Scan for the cell matching the given text and deliver its [X, Y] coordinate at center. 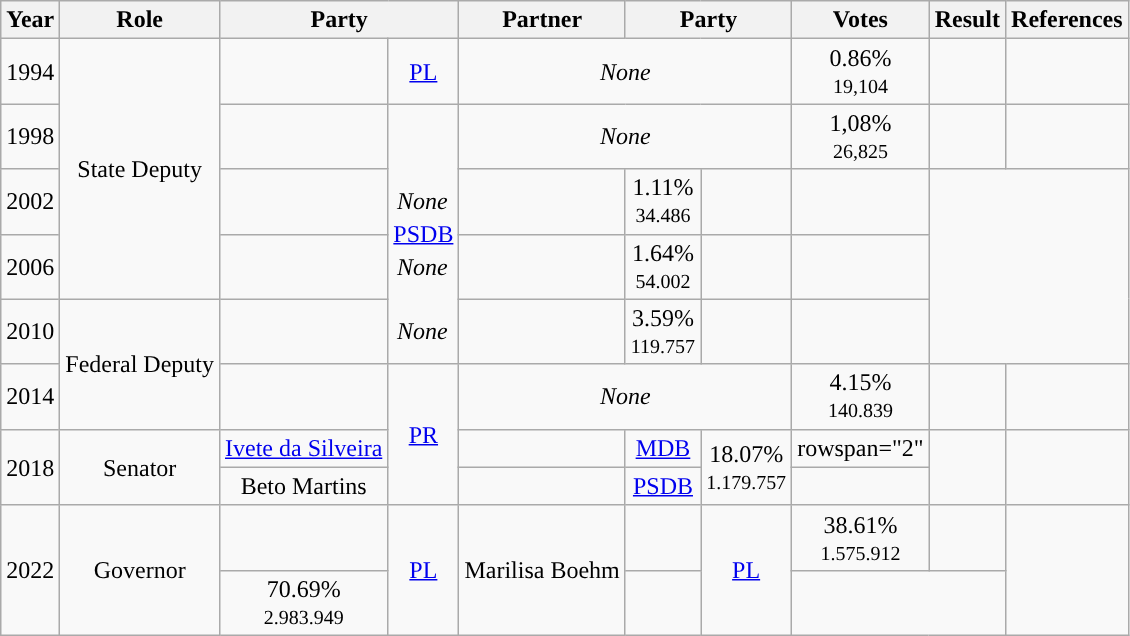
2006 [30, 266]
Ivete da Silveira [303, 448]
1.64%54.002 [662, 266]
2010 [30, 332]
PR [424, 434]
38.61%1.575.912 [861, 538]
2014 [30, 396]
Year [30, 20]
MDB [662, 448]
70.69%2.983.949 [303, 602]
Federal Deputy [140, 364]
1994 [30, 72]
Beto Martins [303, 486]
2002 [30, 202]
18.07%1.179.757 [746, 467]
2022 [30, 570]
Partner [542, 20]
Result [967, 20]
rowspan="2" [861, 448]
1.11%34.486 [662, 202]
1998 [30, 136]
References [1068, 20]
Votes [861, 20]
Role [140, 20]
2018 [30, 467]
3.59%119.757 [662, 332]
Senator [140, 467]
State Deputy [140, 169]
4.15%140.839 [861, 396]
1,08%26,825 [861, 136]
Governor [140, 570]
0.86%19,104 [861, 72]
Marilisa Boehm [542, 570]
